Detect which cell encompasses the target text, then output its [X, Y] center coordinate. 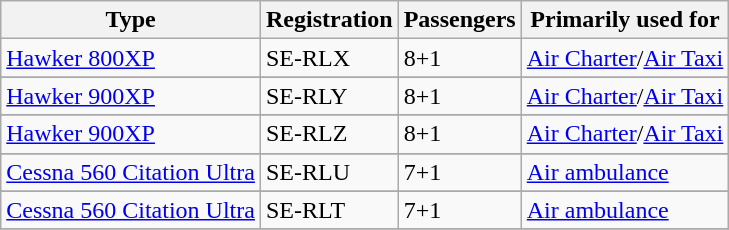
SE-RLZ [329, 134]
Passengers [460, 20]
Registration [329, 20]
SE-RLX [329, 58]
SE-RLT [329, 210]
Hawker 800XP [131, 58]
SE-RLU [329, 172]
Type [131, 20]
Primarily used for [625, 20]
SE-RLY [329, 96]
